Output the [X, Y] coordinate of the center of the cell containing the given text.  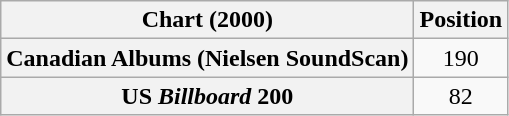
190 [461, 58]
Canadian Albums (Nielsen SoundScan) [208, 58]
Position [461, 20]
Chart (2000) [208, 20]
82 [461, 96]
US Billboard 200 [208, 96]
